Output the (X, Y) coordinate of the center of the cell containing the given text.  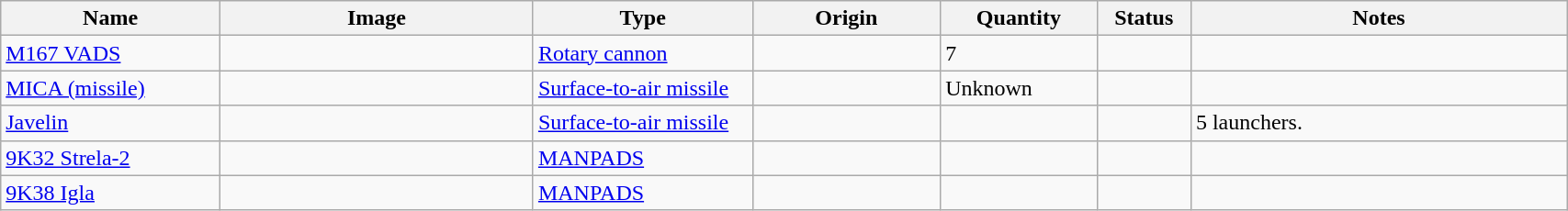
MICA (missile) (110, 88)
Status (1144, 18)
5 launchers. (1378, 123)
Javelin (110, 123)
Quantity (1019, 18)
Image (377, 18)
Type (643, 18)
Notes (1378, 18)
Rotary cannon (643, 53)
7 (1019, 53)
Name (110, 18)
9K38 Igla (110, 193)
Origin (847, 18)
Unknown (1019, 88)
9K32 Strela-2 (110, 158)
M167 VADS (110, 53)
